Find where the given text appears and provide that cell's center as [X, Y] coordinate. 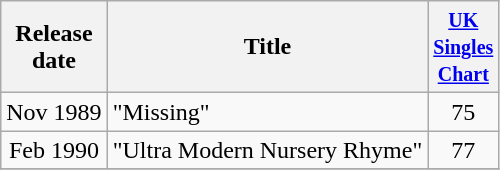
75 [464, 112]
Nov 1989 [54, 112]
77 [464, 150]
Feb 1990 [54, 150]
Releasedate [54, 47]
"Missing" [268, 112]
UK Singles Chart [464, 47]
"Ultra Modern Nursery Rhyme" [268, 150]
Title [268, 47]
